Provide the [x, y] coordinate of the cell's center where the given text is located.  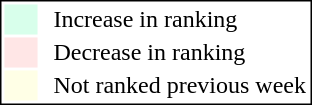
Not ranked previous week [180, 85]
Decrease in ranking [180, 53]
Increase in ranking [180, 19]
